Output the [x, y] coordinate of the center of the cell containing the given text.  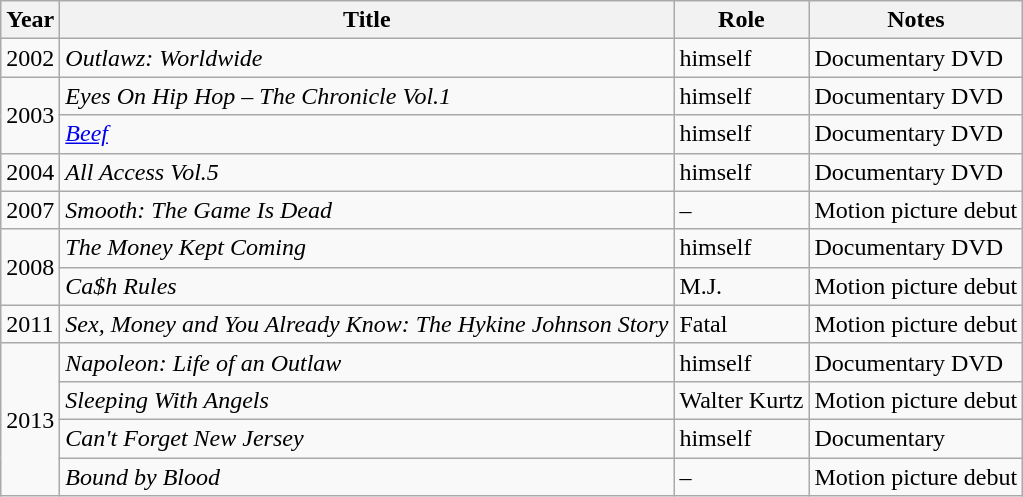
2008 [30, 267]
All Access Vol.5 [367, 172]
2013 [30, 419]
2011 [30, 324]
Ca$h Rules [367, 286]
Title [367, 20]
Bound by Blood [367, 477]
Can't Forget New Jersey [367, 438]
2003 [30, 115]
The Money Kept Coming [367, 248]
2007 [30, 210]
2002 [30, 58]
Role [742, 20]
Smooth: The Game Is Dead [367, 210]
Fatal [742, 324]
Eyes On Hip Hop – The Chronicle Vol.1 [367, 96]
Documentary [916, 438]
Year [30, 20]
2004 [30, 172]
M.J. [742, 286]
Notes [916, 20]
Sleeping With Angels [367, 400]
Beef [367, 134]
Walter Kurtz [742, 400]
Sex, Money and You Already Know: The Hykine Johnson Story [367, 324]
Outlawz: Worldwide [367, 58]
Napoleon: Life of an Outlaw [367, 362]
